Identify which cell holds the provided text, then report its [x, y] central coordinate. 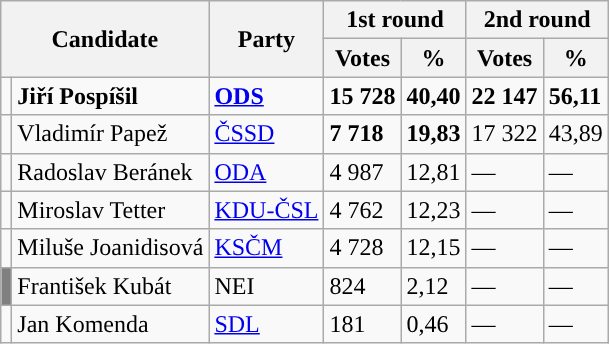
Jan Komenda [110, 324]
43,89 [576, 134]
12,81 [434, 172]
KDU-ČSL [266, 210]
ODS [266, 96]
1st round [395, 20]
Party [266, 39]
4 762 [362, 210]
12,15 [434, 248]
KSČM [266, 248]
19,83 [434, 134]
2,12 [434, 286]
4 987 [362, 172]
Jiří Pospíšil [110, 96]
7 718 [362, 134]
4 728 [362, 248]
0,46 [434, 324]
22 147 [504, 96]
2nd round [537, 20]
Miluše Joanidisová [110, 248]
15 728 [362, 96]
Miroslav Tetter [110, 210]
56,11 [576, 96]
NEI [266, 286]
SDL [266, 324]
Vladimír Papež [110, 134]
824 [362, 286]
40,40 [434, 96]
ČSSD [266, 134]
181 [362, 324]
12,23 [434, 210]
Candidate [105, 39]
Radoslav Beránek [110, 172]
ODA [266, 172]
17 322 [504, 134]
František Kubát [110, 286]
